Find where the given text appears and provide that cell's center as [x, y] coordinate. 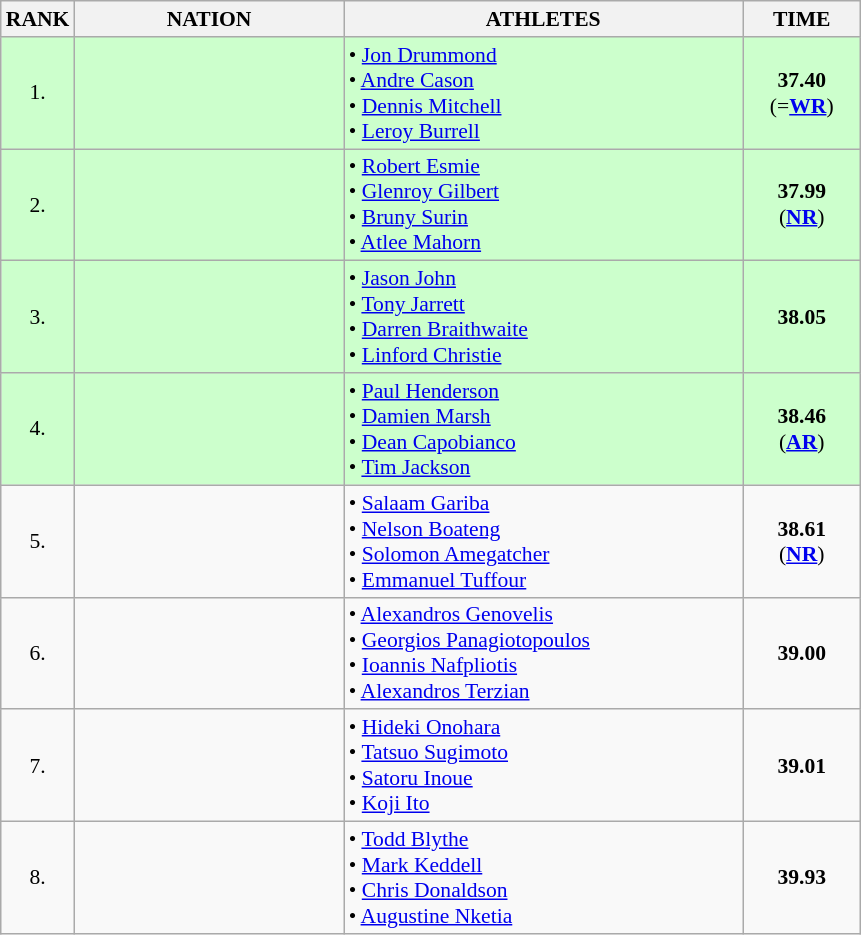
39.01 [802, 766]
2. [38, 205]
• Hideki Onohara• Tatsuo Sugimoto• Satoru Inoue• Koji Ito [544, 766]
• Salaam Gariba• Nelson Boateng• Solomon Amegatcher• Emmanuel Tuffour [544, 541]
39.93 [802, 878]
• Robert Esmie• Glenroy Gilbert• Bruny Surin• Atlee Mahorn [544, 205]
38.61(NR) [802, 541]
3. [38, 317]
4. [38, 429]
37.40(=WR) [802, 93]
• Alexandros Genovelis• Georgios Panagiotopoulos• Ioannis Nafpliotis• Alexandros Terzian [544, 653]
TIME [802, 19]
38.05 [802, 317]
ATHLETES [544, 19]
6. [38, 653]
8. [38, 878]
7. [38, 766]
38.46(AR) [802, 429]
37.99(NR) [802, 205]
39.00 [802, 653]
• Jason John• Tony Jarrett• Darren Braithwaite• Linford Christie [544, 317]
RANK [38, 19]
NATION [208, 19]
• Todd Blythe• Mark Keddell• Chris Donaldson• Augustine Nketia [544, 878]
1. [38, 93]
• Jon Drummond• Andre Cason• Dennis Mitchell• Leroy Burrell [544, 93]
• Paul Henderson• Damien Marsh• Dean Capobianco• Tim Jackson [544, 429]
5. [38, 541]
